Provide the [X, Y] coordinate of the cell's center where the given text is located.  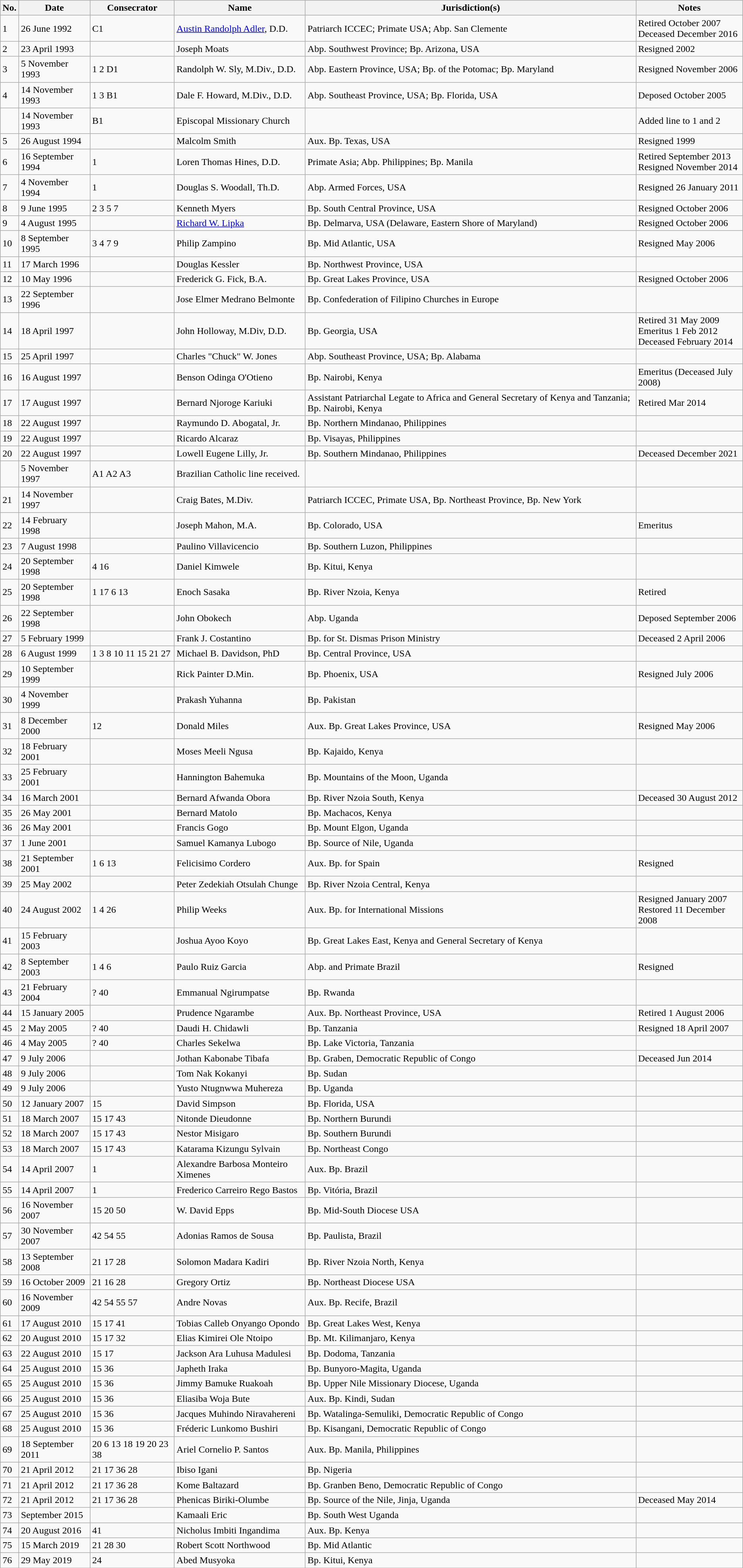
16 March 2001 [54, 798]
Hannington Bahemuka [240, 777]
Date [54, 8]
Nicholus Imbiti Ingandima [240, 1530]
1 6 13 [133, 863]
Bp. Confederation of Filipino Churches in Europe [471, 300]
Deceased December 2021 [689, 453]
Bp. Delmarva, USA (Delaware, Eastern Shore of Maryland) [471, 223]
Francis Gogo [240, 828]
Bp. Mountains of the Moon, Uganda [471, 777]
Donald Miles [240, 726]
46 [10, 1043]
12 January 2007 [54, 1104]
Dale F. Howard, M.Div., D.D. [240, 95]
4 May 2005 [54, 1043]
Bp. Georgia, USA [471, 331]
Jackson Ara Luhusa Madulesi [240, 1353]
Bp. Northern Burundi [471, 1119]
Bp. Source of the Nile, Jinja, Uganda [471, 1500]
Bp. Upper Nile Missionary Diocese, Uganda [471, 1384]
26 June 1992 [54, 29]
Enoch Sasaka [240, 592]
B1 [133, 121]
47 [10, 1058]
Abp. and Primate Brazil [471, 966]
56 [10, 1210]
Bernard Afwanda Obora [240, 798]
Emeritus [689, 525]
Michael B. Davidson, PhD [240, 654]
15 17 [133, 1353]
Yusto Ntugnwwa Muhereza [240, 1088]
Bp. Tanzania [471, 1028]
Bernard Matolo [240, 813]
Raymundo D. Abogatal, Jr. [240, 423]
1 2 D1 [133, 69]
21 28 30 [133, 1545]
69 [10, 1449]
42 54 55 57 [133, 1303]
Bp. River Nzoia South, Kenya [471, 798]
Brazilian Catholic line received. [240, 474]
18 April 1997 [54, 331]
Tobias Calleb Onyango Opondo [240, 1323]
42 54 55 [133, 1236]
65 [10, 1384]
Aux. Bp. for International Missions [471, 910]
Bp. for St. Dismas Prison Ministry [471, 639]
Rick Painter D.Min. [240, 674]
Bp. Phoenix, USA [471, 674]
Felicisimo Cordero [240, 863]
Bp. River Nzoia Central, Kenya [471, 884]
Lowell Eugene Lilly, Jr. [240, 453]
Resigned 18 April 2007 [689, 1028]
Bp. Great Lakes West, Kenya [471, 1323]
5 February 1999 [54, 639]
Bp. Mount Elgon, Uganda [471, 828]
Craig Bates, M.Div. [240, 500]
Bp. Central Province, USA [471, 654]
16 October 2009 [54, 1282]
Peter Zedekiah Otsulah Chunge [240, 884]
Bp. South Central Province, USA [471, 208]
John Holloway, M.Div, D.D. [240, 331]
16 September 1994 [54, 162]
19 [10, 438]
42 [10, 966]
13 [10, 300]
Aux. Bp. Northeast Province, USA [471, 1013]
26 [10, 618]
25 February 2001 [54, 777]
Joshua Ayoo Koyo [240, 941]
Tom Nak Kokanyi [240, 1073]
Robert Scott Northwood [240, 1545]
76 [10, 1560]
30 [10, 700]
W. David Epps [240, 1210]
Aux. Bp. for Spain [471, 863]
1 3 B1 [133, 95]
15 February 2003 [54, 941]
38 [10, 863]
3 4 7 9 [133, 244]
Resigned January 2007Restored 11 December 2008 [689, 910]
Andre Novas [240, 1303]
37 [10, 843]
Daniel Kimwele [240, 566]
Phenicas Biriki-Olumbe [240, 1500]
Samuel Kamanya Lubogo [240, 843]
Bp. Vitória, Brazil [471, 1190]
Bp. Uganda [471, 1088]
17 March 1996 [54, 264]
1 3 8 10 11 15 21 27 [133, 654]
73 [10, 1515]
48 [10, 1073]
4 [10, 95]
Deposed October 2005 [689, 95]
20 [10, 453]
Kamaali Eric [240, 1515]
9 June 1995 [54, 208]
15 March 2019 [54, 1545]
4 November 1994 [54, 187]
Bp. Mid-South Diocese USA [471, 1210]
2 3 5 7 [133, 208]
Daudi H. Chidawli [240, 1028]
Aux. Bp. Kenya [471, 1530]
Primate Asia; Abp. Philippines; Bp. Manila [471, 162]
Added line to 1 and 2 [689, 121]
15 January 2005 [54, 1013]
C1 [133, 29]
22 September 1996 [54, 300]
61 [10, 1323]
3 [10, 69]
18 September 2011 [54, 1449]
Jacques Muhindo Niravahereni [240, 1414]
29 [10, 674]
13 September 2008 [54, 1261]
54 [10, 1169]
72 [10, 1500]
1 June 2001 [54, 843]
Aux. Bp. Manila, Philippines [471, 1449]
Bp. Machacos, Kenya [471, 813]
Aux. Bp. Recife, Brazil [471, 1303]
Joseph Moats [240, 49]
Bp. Northeast Diocese USA [471, 1282]
Nitonde Dieudonne [240, 1119]
Solomon Madara Kadiri [240, 1261]
Bp. Bunyoro-Magita, Uganda [471, 1368]
75 [10, 1545]
Bp. Southern Luzon, Philippines [471, 546]
Retired 31 May 2009Emeritus 1 Feb 2012Deceased February 2014 [689, 331]
Retired September 2013Resigned November 2014 [689, 162]
24 August 2002 [54, 910]
15 17 32 [133, 1338]
51 [10, 1119]
67 [10, 1414]
21 [10, 500]
Bp. South West Uganda [471, 1515]
29 May 2019 [54, 1560]
Richard W. Lipka [240, 223]
16 November 2007 [54, 1210]
17 August 1997 [54, 403]
2 May 2005 [54, 1028]
Malcolm Smith [240, 141]
10 May 1996 [54, 279]
Bp. Sudan [471, 1073]
66 [10, 1399]
8 [10, 208]
A1 A2 A3 [133, 474]
14 February 1998 [54, 525]
49 [10, 1088]
Prudence Ngarambe [240, 1013]
28 [10, 654]
Abp. Southeast Province, USA; Bp. Alabama [471, 357]
Gregory Ortiz [240, 1282]
22 [10, 525]
5 November 1993 [54, 69]
David Simpson [240, 1104]
43 [10, 992]
Katarama Kizungu Sylvain [240, 1149]
Abp. Eastern Province, USA; Bp. of the Potomac; Bp. Maryland [471, 69]
71 [10, 1485]
23 April 1993 [54, 49]
Aux. Bp. Texas, USA [471, 141]
39 [10, 884]
Patriarch ICCEC; Primate USA; Abp. San Clemente [471, 29]
Notes [689, 8]
5 November 1997 [54, 474]
16 August 1997 [54, 377]
21 February 2004 [54, 992]
Resigned 26 January 2011 [689, 187]
Bp. River Nzoia North, Kenya [471, 1261]
62 [10, 1338]
14 [10, 331]
22 September 1998 [54, 618]
15 20 50 [133, 1210]
17 August 2010 [54, 1323]
63 [10, 1353]
57 [10, 1236]
30 November 2007 [54, 1236]
Douglas Kessler [240, 264]
Bp. Colorado, USA [471, 525]
Ariel Cornelio P. Santos [240, 1449]
55 [10, 1190]
Abed Musyoka [240, 1560]
Aux. Bp. Kindi, Sudan [471, 1399]
16 [10, 377]
21 16 28 [133, 1282]
Eliasiba Woja Bute [240, 1399]
33 [10, 777]
Kome Baltazard [240, 1485]
Bp. Southern Burundi [471, 1134]
Paulo Ruiz Garcia [240, 966]
50 [10, 1104]
Abp. Southeast Province, USA; Bp. Florida, USA [471, 95]
Moses Meeli Ngusa [240, 751]
Bp. Great Lakes Province, USA [471, 279]
7 August 1998 [54, 546]
45 [10, 1028]
1 4 26 [133, 910]
Retired October 2007Deceased December 2016 [689, 29]
31 [10, 726]
53 [10, 1149]
Deceased 30 August 2012 [689, 798]
Loren Thomas Hines, D.D. [240, 162]
Consecrator [133, 8]
Aux. Bp. Great Lakes Province, USA [471, 726]
Retired 1 August 2006 [689, 1013]
14 November 1997 [54, 500]
Deposed September 2006 [689, 618]
Bp. Mid Atlantic, USA [471, 244]
18 [10, 423]
Retired [689, 592]
Jimmy Bamuke Ruakoah [240, 1384]
Bp. Rwanda [471, 992]
Frederick G. Fick, B.A. [240, 279]
25 April 1997 [54, 357]
15 17 41 [133, 1323]
Frederico Carreiro Rego Bastos [240, 1190]
25 May 2002 [54, 884]
20 August 2016 [54, 1530]
Name [240, 8]
Jurisdiction(s) [471, 8]
11 [10, 264]
Ricardo Alcaraz [240, 438]
17 [10, 403]
Bp. Dodoma, Tanzania [471, 1353]
Bp. Nigeria [471, 1470]
Randolph W. Sly, M.Div., D.D. [240, 69]
Fréderic Lunkomo Bushiri [240, 1429]
34 [10, 798]
Jothan Kabonabe Tibafa [240, 1058]
6 August 1999 [54, 654]
Resigned 2002 [689, 49]
59 [10, 1282]
7 [10, 187]
Bp. Watalinga-Semuliki, Democratic Republic of Congo [471, 1414]
Patriarch ICCEC, Primate USA, Bp. Northeast Province, Bp. New York [471, 500]
4 November 1999 [54, 700]
21 September 2001 [54, 863]
Charles "Chuck" W. Jones [240, 357]
44 [10, 1013]
Emmanual Ngirumpatse [240, 992]
Douglas S. Woodall, Th.D. [240, 187]
Bernard Njoroge Kariuki [240, 403]
18 February 2001 [54, 751]
Bp. Kajaido, Kenya [471, 751]
8 September 2003 [54, 966]
1 4 6 [133, 966]
Bp. Source of Nile, Uganda [471, 843]
2 [10, 49]
Bp. Nairobi, Kenya [471, 377]
Bp. Northern Mindanao, Philippines [471, 423]
Bp. Graben, Democratic Republic of Congo [471, 1058]
22 August 2010 [54, 1353]
16 November 2009 [54, 1303]
Adonias Ramos de Sousa [240, 1236]
21 17 28 [133, 1261]
10 [10, 244]
Abp. Armed Forces, USA [471, 187]
Resigned November 2006 [689, 69]
Bp. Northeast Congo [471, 1149]
Bp. Kisangani, Democratic Republic of Congo [471, 1429]
Bp. Northwest Province, USA [471, 264]
Charles Sekelwa [240, 1043]
20 August 2010 [54, 1338]
John Obokech [240, 618]
Prakash Yuhanna [240, 700]
Bp. Pakistan [471, 700]
September 2015 [54, 1515]
Bp. Florida, USA [471, 1104]
Aux. Bp. Brazil [471, 1169]
36 [10, 828]
64 [10, 1368]
8 December 2000 [54, 726]
4 August 1995 [54, 223]
Bp. Great Lakes East, Kenya and General Secretary of Kenya [471, 941]
Resigned July 2006 [689, 674]
Bp. River Nzoia, Kenya [471, 592]
25 [10, 592]
20 6 13 18 19 20 23 38 [133, 1449]
9 [10, 223]
Deceased 2 April 2006 [689, 639]
Philip Zampino [240, 244]
32 [10, 751]
Austin Randolph Adler, D.D. [240, 29]
52 [10, 1134]
58 [10, 1261]
Emeritus (Deceased July 2008) [689, 377]
Nestor Misigaro [240, 1134]
60 [10, 1303]
Abp. Southwest Province; Bp. Arizona, USA [471, 49]
Bp. Lake Victoria, Tanzania [471, 1043]
Episcopal Missionary Church [240, 121]
Abp. Uganda [471, 618]
Bp. Mid Atlantic [471, 1545]
Deceased May 2014 [689, 1500]
27 [10, 639]
Philip Weeks [240, 910]
Joseph Mahon, M.A. [240, 525]
Bp. Mt. Kilimanjaro, Kenya [471, 1338]
Paulino Villavicencio [240, 546]
Kenneth Myers [240, 208]
35 [10, 813]
70 [10, 1470]
No. [10, 8]
26 August 1994 [54, 141]
4 16 [133, 566]
Retired Mar 2014 [689, 403]
Jose Elmer Medrano Belmonte [240, 300]
10 September 1999 [54, 674]
40 [10, 910]
74 [10, 1530]
Bp. Granben Beno, Democratic Republic of Congo [471, 1485]
Deceased Jun 2014 [689, 1058]
Bp. Paulista, Brazil [471, 1236]
Elias Kimirei Ole Ntoipo [240, 1338]
Japheth Iraka [240, 1368]
8 September 1995 [54, 244]
6 [10, 162]
Assistant Patriarchal Legate to Africa and General Secretary of Kenya and Tanzania; Bp. Nairobi, Kenya [471, 403]
1 17 6 13 [133, 592]
Resigned 1999 [689, 141]
Frank J. Costantino [240, 639]
Ibiso Igani [240, 1470]
Bp. Southern Mindanao, Philippines [471, 453]
Benson Odinga O'Otieno [240, 377]
Alexandre Barbosa Monteiro Ximenes [240, 1169]
Bp. Visayas, Philippines [471, 438]
23 [10, 546]
5 [10, 141]
68 [10, 1429]
